Provide the (x, y) coordinate of the cell's center where the given text is located.  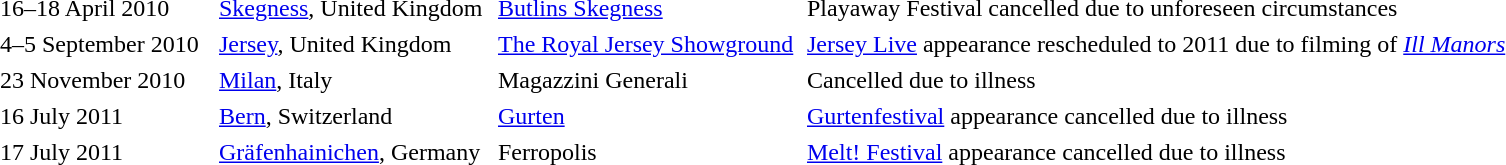
Magazzini Generali (648, 80)
Gurten (648, 116)
Bern, Switzerland (354, 116)
Milan, Italy (354, 80)
The Royal Jersey Showground (648, 44)
Jersey, United Kingdom (354, 44)
